From the cell containing the given text, extract its center point as [x, y] coordinate. 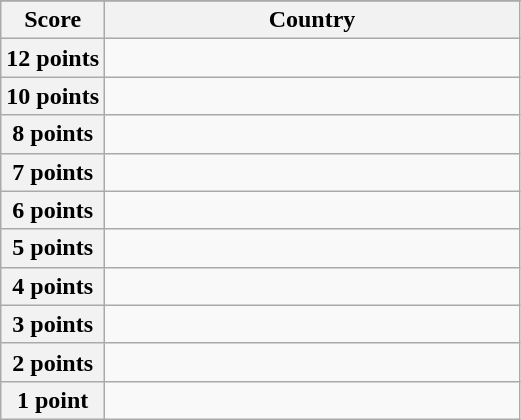
10 points [53, 96]
12 points [53, 58]
8 points [53, 134]
4 points [53, 286]
7 points [53, 172]
Country [312, 20]
1 point [53, 400]
2 points [53, 362]
3 points [53, 324]
5 points [53, 248]
6 points [53, 210]
Score [53, 20]
